Return the [X, Y] coordinate for the center point of the cell that contains the specified text.  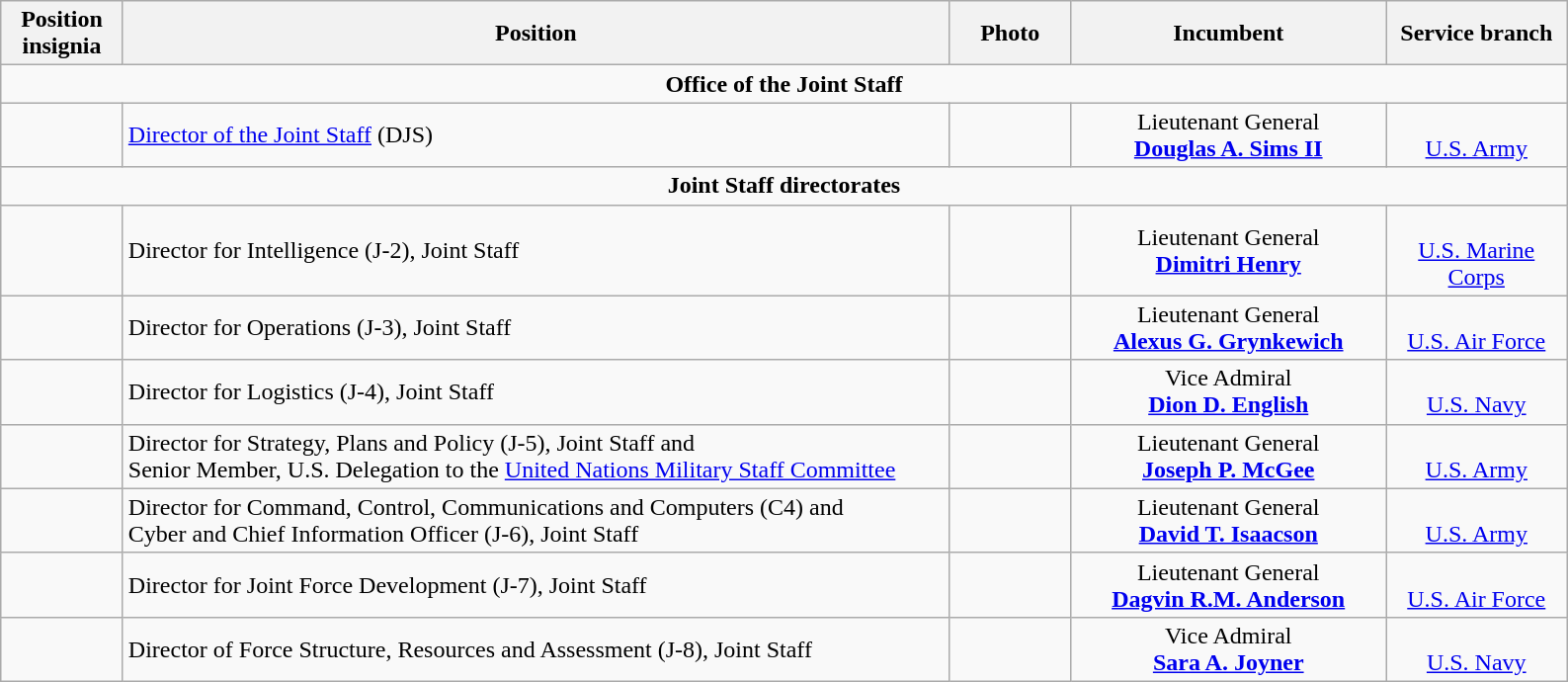
Director for Operations (J-3), Joint Staff [536, 328]
Lieutenant GeneralDagvin R.M. Anderson [1229, 585]
Office of the Joint Staff [784, 84]
Position [536, 34]
Director for Joint Force Development (J-7), Joint Staff [536, 585]
Lieutenant GeneralDimitri Henry [1229, 250]
Lieutenant GeneralJoseph P. McGee [1229, 457]
Position insignia [62, 34]
Joint Staff directorates [784, 186]
Director for Strategy, Plans and Policy (J-5), Joint Staff andSenior Member, U.S. Delegation to the United Nations Military Staff Committee [536, 457]
Photo [1010, 34]
Vice AdmiralDion D. English [1229, 391]
Lieutenant GeneralAlexus G. Grynkewich [1229, 328]
U.S. Marine Corps [1476, 250]
Director of Force Structure, Resources and Assessment (J-8), Joint Staff [536, 648]
Vice AdmiralSara A. Joyner [1229, 648]
Service branch [1476, 34]
Director of the Joint Staff (DJS) [536, 134]
Lieutenant General David T. Isaacson [1229, 520]
Director for Intelligence (J-2), Joint Staff [536, 250]
Director for Logistics (J-4), Joint Staff [536, 391]
Director for Command, Control, Communications and Computers (C4) andCyber and Chief Information Officer (J-6), Joint Staff [536, 520]
Incumbent [1229, 34]
Lieutenant GeneralDouglas A. Sims II [1229, 134]
